Pinpoint the cell where the given text exists, returning its (x, y) midpoint coordinate. 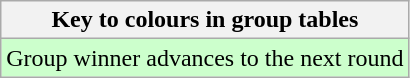
Group winner advances to the next round (205, 58)
Key to colours in group tables (205, 20)
